Pinpoint the cell where the given text exists, returning its (X, Y) midpoint coordinate. 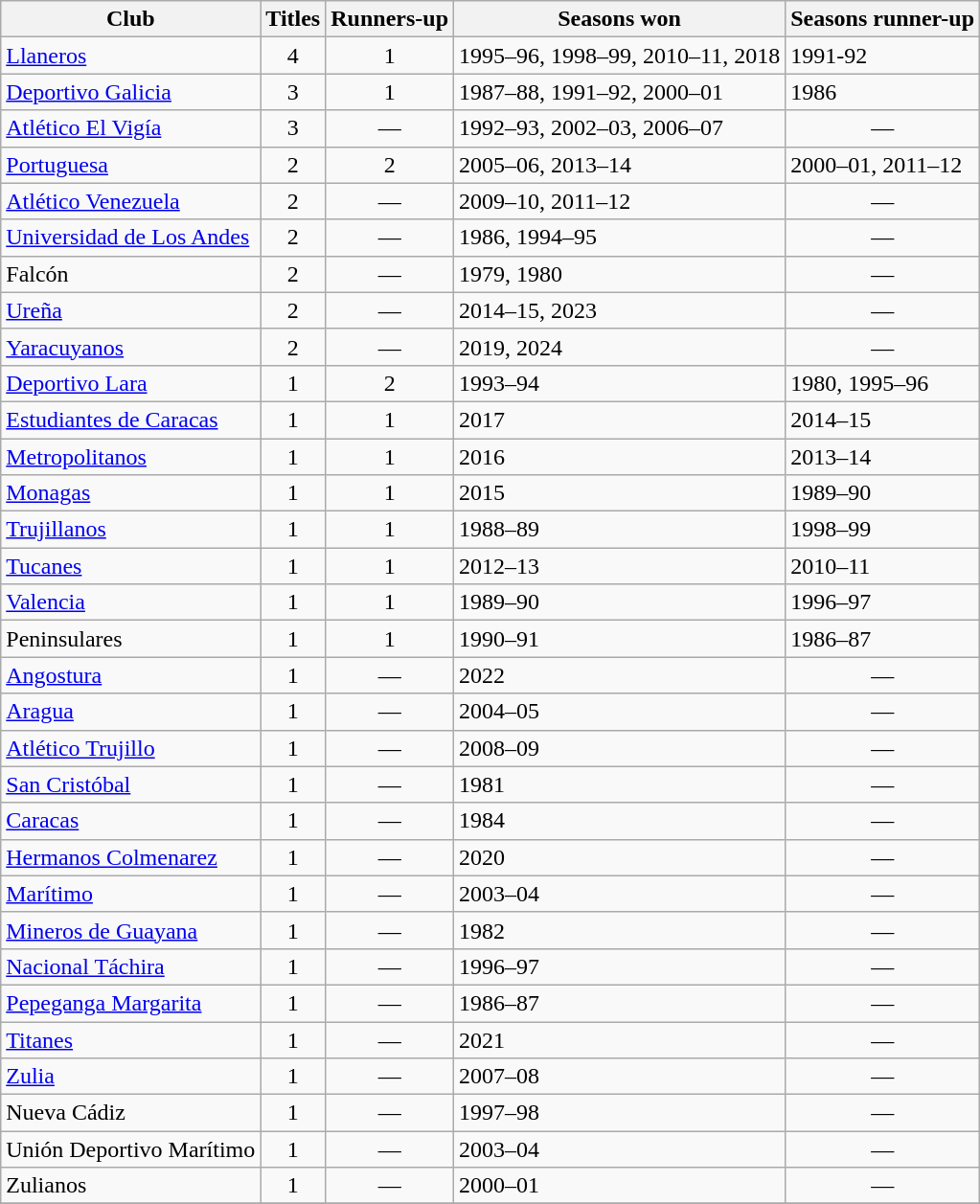
1984 (620, 821)
Deportivo Galicia (130, 92)
Trujillanos (130, 530)
2014–15, 2023 (620, 310)
Metropolitanos (130, 457)
Valencia (130, 602)
1979, 1980 (620, 274)
1997–98 (620, 1113)
1992–93, 2002–03, 2006–07 (620, 128)
2016 (620, 457)
Unión Deportivo Marítimo (130, 1149)
2010–11 (883, 566)
2008–09 (620, 748)
4 (293, 56)
Hermanos Colmenarez (130, 857)
1993–94 (620, 383)
Deportivo Lara (130, 383)
Titles (293, 19)
Club (130, 19)
Ureña (130, 310)
2000–01, 2011–12 (883, 165)
Portuguesa (130, 165)
2021 (620, 1039)
1988–89 (620, 530)
Atlético Trujillo (130, 748)
2022 (620, 675)
1990–91 (620, 639)
Caracas (130, 821)
Estudiantes de Caracas (130, 420)
Atlético Venezuela (130, 201)
1987–88, 1991–92, 2000–01 (620, 92)
Falcón (130, 274)
2014–15 (883, 420)
Marítimo (130, 894)
2012–13 (620, 566)
Runners-up (390, 19)
1981 (620, 784)
Monagas (130, 493)
Seasons won (620, 19)
Titanes (130, 1039)
2013–14 (883, 457)
1980, 1995–96 (883, 383)
Peninsulares (130, 639)
Universidad de Los Andes (130, 238)
Angostura (130, 675)
2004–05 (620, 712)
Tucanes (130, 566)
Zulianos (130, 1186)
Aragua (130, 712)
2019, 2024 (620, 347)
Zulia (130, 1077)
2009–10, 2011–12 (620, 201)
1986, 1994–95 (620, 238)
Llaneros (130, 56)
2007–08 (620, 1077)
Nacional Táchira (130, 966)
San Cristóbal (130, 784)
Yaracuyanos (130, 347)
Seasons runner-up (883, 19)
2017 (620, 420)
1991-92 (883, 56)
Mineros de Guayana (130, 930)
Atlético El Vigía (130, 128)
1982 (620, 930)
1995–96, 1998–99, 2010–11, 2018 (620, 56)
1998–99 (883, 530)
Pepeganga Margarita (130, 1003)
2020 (620, 857)
2015 (620, 493)
Nueva Cádiz (130, 1113)
2000–01 (620, 1186)
1986 (883, 92)
2005–06, 2013–14 (620, 165)
